Capture the cell that displays the provided text and extract its (X, Y) central coordinate. 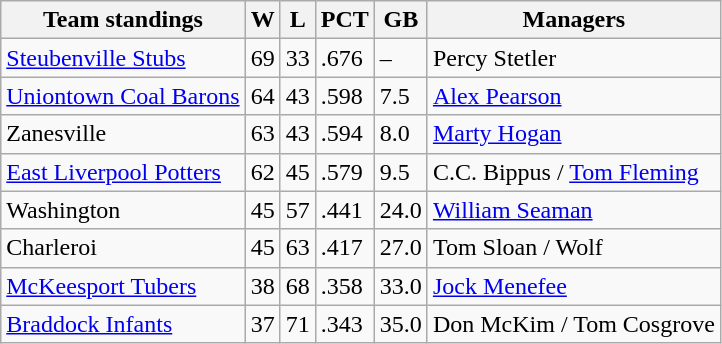
McKeesport Tubers (123, 286)
69 (262, 58)
24.0 (400, 210)
Percy Stetler (574, 58)
Marty Hogan (574, 134)
33 (298, 58)
.594 (344, 134)
Uniontown Coal Barons (123, 96)
Tom Sloan / Wolf (574, 248)
L (298, 20)
.676 (344, 58)
.441 (344, 210)
Zanesville (123, 134)
Washington (123, 210)
C.C. Bippus / Tom Fleming (574, 172)
Charleroi (123, 248)
62 (262, 172)
8.0 (400, 134)
East Liverpool Potters (123, 172)
W (262, 20)
.417 (344, 248)
William Seaman (574, 210)
37 (262, 324)
PCT (344, 20)
Jock Menefee (574, 286)
35.0 (400, 324)
Managers (574, 20)
27.0 (400, 248)
GB (400, 20)
71 (298, 324)
38 (262, 286)
.358 (344, 286)
7.5 (400, 96)
Team standings (123, 20)
.579 (344, 172)
.343 (344, 324)
Alex Pearson (574, 96)
68 (298, 286)
Don McKim / Tom Cosgrove (574, 324)
57 (298, 210)
.598 (344, 96)
Braddock Infants (123, 324)
– (400, 58)
64 (262, 96)
9.5 (400, 172)
33.0 (400, 286)
Steubenville Stubs (123, 58)
